Scan for the cell matching the given text and deliver its [X, Y] coordinate at center. 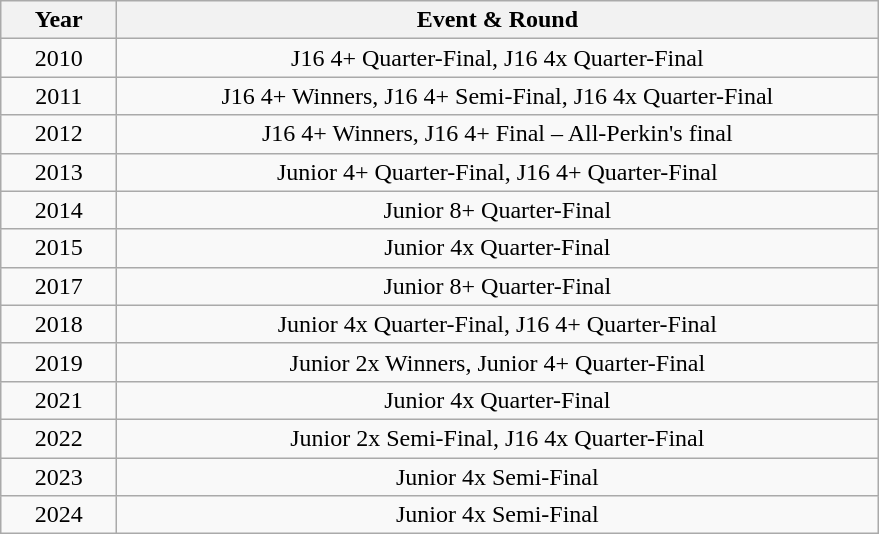
Year [59, 20]
Junior 2x Semi-Final, J16 4x Quarter-Final [498, 438]
Junior 2x Winners, Junior 4+ Quarter-Final [498, 362]
2024 [59, 515]
Junior 4+ Quarter-Final, J16 4+ Quarter-Final [498, 172]
J16 4+ Quarter-Final, J16 4x Quarter-Final [498, 58]
2023 [59, 477]
2015 [59, 248]
2012 [59, 134]
2010 [59, 58]
2013 [59, 172]
J16 4+ Winners, J16 4+ Semi-Final, J16 4x Quarter-Final [498, 96]
Event & Round [498, 20]
2014 [59, 210]
J16 4+ Winners, J16 4+ Final – All-Perkin's final [498, 134]
2022 [59, 438]
2019 [59, 362]
2011 [59, 96]
Junior 4x Quarter-Final, J16 4+ Quarter-Final [498, 324]
2017 [59, 286]
2021 [59, 400]
2018 [59, 324]
